Identify which cell holds the provided text, then report its (x, y) central coordinate. 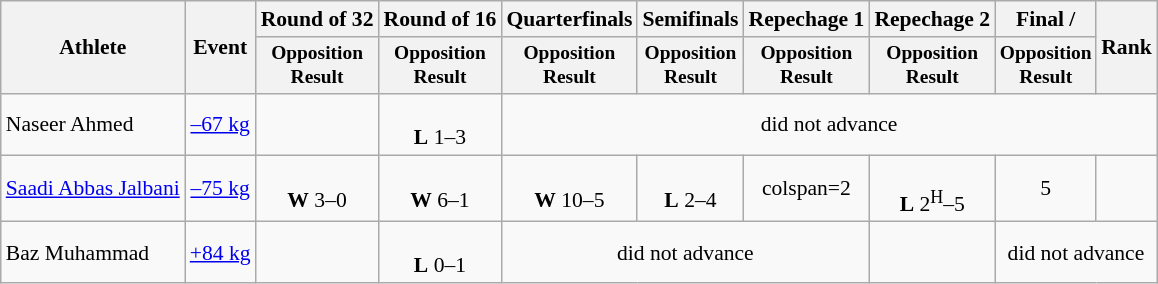
5 (1046, 188)
–75 kg (220, 188)
Saadi Abbas Jalbani (93, 188)
Event (220, 48)
L 0–1 (440, 252)
W 3–0 (318, 188)
Semifinals (690, 19)
Baz Muhammad (93, 252)
colspan=2 (806, 188)
Rank (1126, 48)
Repechage 2 (932, 19)
W 10–5 (569, 188)
Athlete (93, 48)
L 1–3 (440, 124)
+84 kg (220, 252)
Round of 16 (440, 19)
L 2–4 (690, 188)
Round of 32 (318, 19)
–67 kg (220, 124)
Repechage 1 (806, 19)
L 2H–5 (932, 188)
W 6–1 (440, 188)
Quarterfinals (569, 19)
Final / (1046, 19)
Naseer Ahmed (93, 124)
